Provide the (x, y) coordinate of the cell's center where the given text is located.  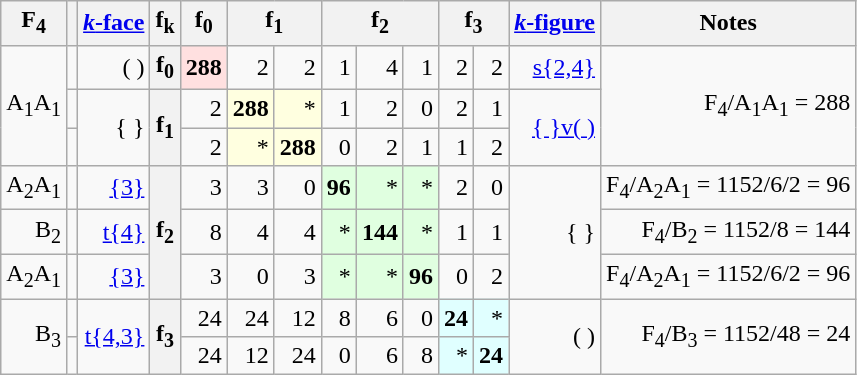
F4/B2 = 1152/8 = 144 (728, 232)
s{2,4} (555, 67)
144 (380, 232)
k-figure (555, 23)
B2 (34, 232)
F4/A1A1 = 288 (728, 105)
F4 (34, 23)
fk (165, 23)
A1A1 (34, 105)
F4/B3 = 1152/48 = 24 (728, 337)
t{4,3} (114, 337)
k-face (114, 23)
B3 (34, 337)
{ }v( ) (555, 127)
t{4} (114, 232)
Notes (728, 23)
